Pinpoint the cell where the given text exists, returning its (X, Y) midpoint coordinate. 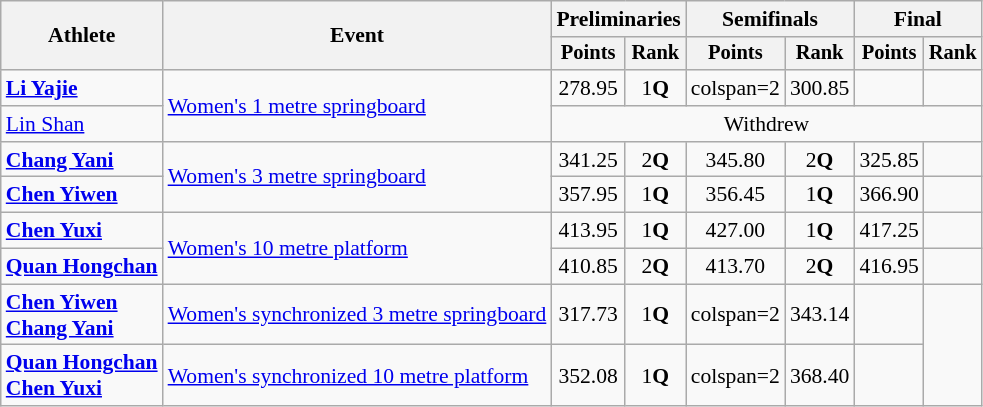
Women's synchronized 10 metre platform (358, 376)
Chen Yuxi (82, 231)
Women's 3 metre springboard (358, 178)
413.95 (588, 231)
Quan HongchanChen Yuxi (82, 376)
413.70 (736, 267)
Withdrew (766, 124)
368.40 (820, 376)
356.45 (736, 195)
Final (918, 19)
345.80 (736, 160)
Preliminaries (618, 19)
325.85 (888, 160)
427.00 (736, 231)
357.95 (588, 195)
410.85 (588, 267)
Women's 10 metre platform (358, 248)
Chen YiwenChang Yani (82, 314)
317.73 (588, 314)
Li Yajie (82, 88)
366.90 (888, 195)
Chang Yani (82, 160)
Lin Shan (82, 124)
Chen Yiwen (82, 195)
341.25 (588, 160)
352.08 (588, 376)
417.25 (888, 231)
Semifinals (770, 19)
300.85 (820, 88)
343.14 (820, 314)
Event (358, 36)
Women's 1 metre springboard (358, 106)
Quan Hongchan (82, 267)
Athlete (82, 36)
416.95 (888, 267)
Women's synchronized 3 metre springboard (358, 314)
278.95 (588, 88)
